Locate the cell with the specified text and output its (X, Y) center coordinate. 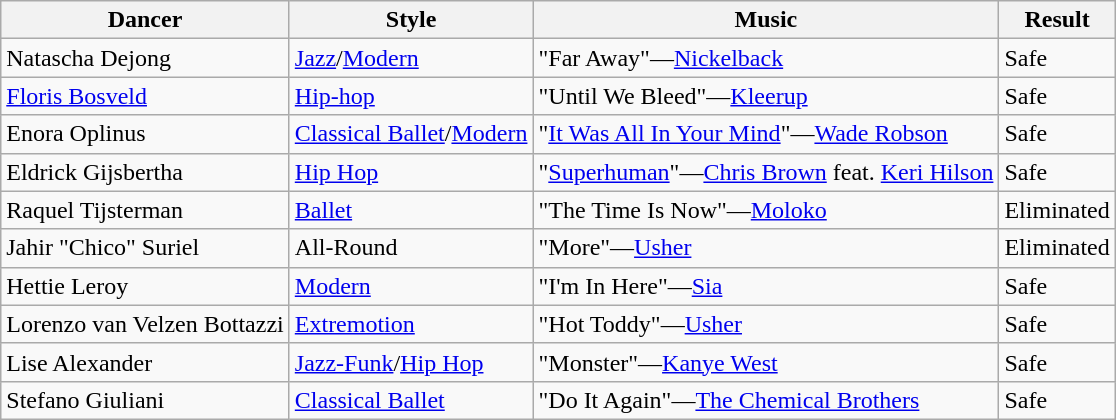
Hip Hop (411, 172)
Style (411, 20)
Dancer (146, 20)
All-Round (411, 248)
"I'm In Here"—Sia (766, 286)
Result (1057, 20)
Lise Alexander (146, 362)
Ballet (411, 210)
"Far Away"—Nickelback (766, 58)
Lorenzo van Velzen Bottazzi (146, 324)
"The Time Is Now"—Moloko (766, 210)
Jazz/Modern (411, 58)
Floris Bosveld (146, 96)
Stefano Giuliani (146, 400)
"Hot Toddy"—Usher (766, 324)
Hip-hop (411, 96)
Modern (411, 286)
Raquel Tijsterman (146, 210)
Enora Oplinus (146, 134)
Extremotion (411, 324)
Classical Ballet/Modern (411, 134)
Hettie Leroy (146, 286)
"Monster"—Kanye West (766, 362)
"More"—Usher (766, 248)
Classical Ballet (411, 400)
"Superhuman"—Chris Brown feat. Keri Hilson (766, 172)
"It Was All In Your Mind"—Wade Robson (766, 134)
Jahir "Chico" Suriel (146, 248)
"Until We Bleed"—Kleerup (766, 96)
Music (766, 20)
Natascha Dejong (146, 58)
Jazz-Funk/Hip Hop (411, 362)
Eldrick Gijsbertha (146, 172)
"Do It Again"—The Chemical Brothers (766, 400)
